Determine the (X, Y) coordinate at the center of the cell enclosing the given text.  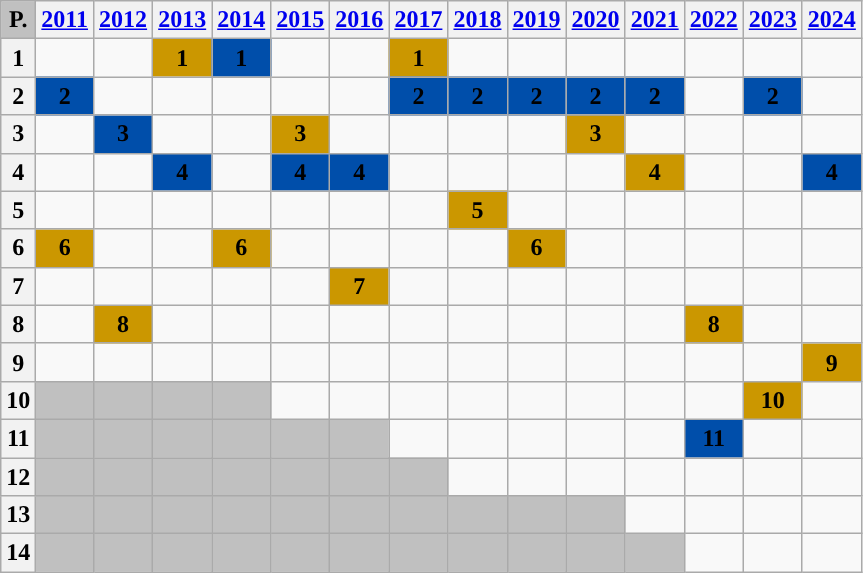
2013 (182, 20)
2012 (124, 20)
2023 (772, 20)
2021 (654, 20)
2011 (65, 20)
13 (18, 515)
2019 (536, 20)
2014 (242, 20)
2018 (478, 20)
14 (18, 553)
2016 (360, 20)
2017 (418, 20)
2022 (714, 20)
P. (18, 20)
2015 (300, 20)
2020 (596, 20)
2024 (832, 20)
12 (18, 477)
